Detect which cell encompasses the target text, then output its (x, y) center coordinate. 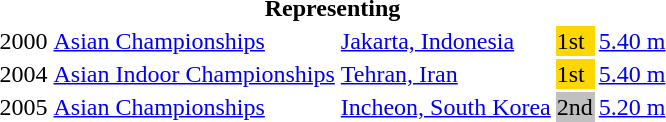
Jakarta, Indonesia (446, 41)
2nd (574, 107)
Incheon, South Korea (446, 107)
Asian Indoor Championships (194, 74)
Tehran, Iran (446, 74)
